Find where the given text appears and provide that cell's center as (x, y) coordinate. 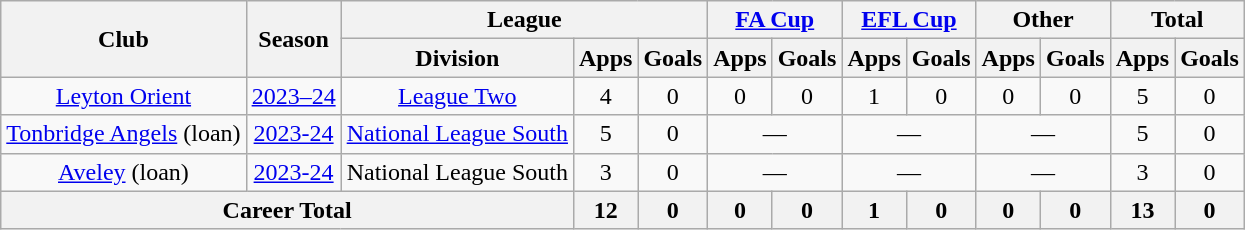
FA Cup (775, 20)
EFL Cup (909, 20)
Season (294, 39)
Aveley (loan) (124, 172)
Club (124, 39)
League (524, 20)
Leyton Orient (124, 96)
4 (605, 96)
League Two (457, 96)
12 (605, 210)
Total (1177, 20)
Career Total (288, 210)
2023–24 (294, 96)
Tonbridge Angels (loan) (124, 134)
Division (457, 58)
13 (1142, 210)
Other (1043, 20)
